Provide the (x, y) coordinate of the cell's center where the given text is located.  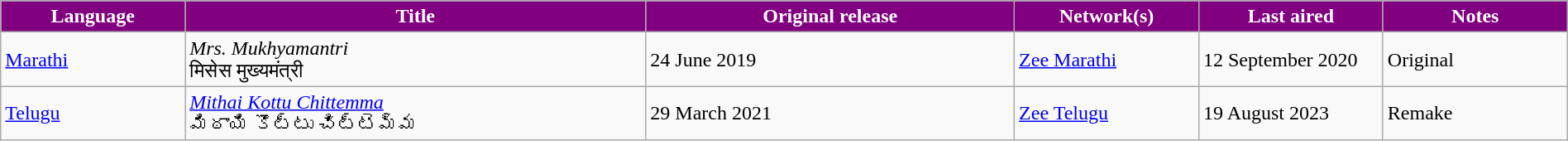
24 June 2019 (830, 60)
Notes (1475, 17)
Original release (830, 17)
Zee Marathi (1107, 60)
19 August 2023 (1290, 113)
12 September 2020 (1290, 60)
Mrs. Mukhyamantri मिसेस मुख्यमंत्री (415, 60)
Telugu (93, 113)
Original (1475, 60)
Zee Telugu (1107, 113)
Language (93, 17)
29 March 2021 (830, 113)
Remake (1475, 113)
Last aired (1290, 17)
Network(s) (1107, 17)
Mithai Kottu Chittemma మిఠాయి కొట్టు చిట్టెమ్మ (415, 113)
Marathi (93, 60)
Title (415, 17)
